Scan for the cell matching the given text and deliver its [X, Y] coordinate at center. 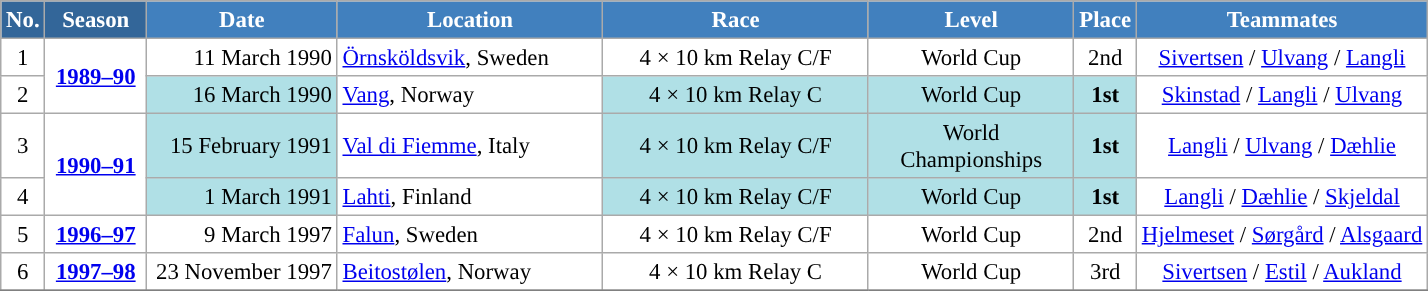
Sivertsen / Ulvang / Langli [1282, 58]
No. [23, 20]
2 [23, 95]
3 [23, 146]
9 March 1997 [242, 235]
1989–90 [96, 76]
Season [96, 20]
11 March 1990 [242, 58]
Teammates [1282, 20]
Place [1105, 20]
15 February 1991 [242, 146]
Location [470, 20]
Race [736, 20]
Langli / Ulvang / Dæhlie [1282, 146]
Falun, Sweden [470, 235]
Langli / Dæhlie / Skjeldal [1282, 197]
4 × 10 km Relay C [736, 95]
4 [23, 197]
Örnsköldsvik, Sweden [470, 58]
Lahti, Finland [470, 197]
Level [971, 20]
Skinstad / Langli / Ulvang [1282, 95]
Hjelmeset / Sørgård / Alsgaard [1282, 235]
World Championships [971, 146]
Val di Fiemme, Italy [470, 146]
Date [242, 20]
1990–91 [96, 165]
Vang, Norway [470, 95]
1 [23, 58]
5 [23, 235]
16 March 1990 [242, 95]
1 March 1991 [242, 197]
1996–97 [96, 235]
